Search for the cell housing the specified text and yield its [x, y] center coordinate. 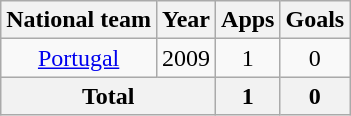
Portugal [79, 58]
National team [79, 20]
Apps [248, 20]
Year [186, 20]
Goals [315, 20]
Total [108, 96]
2009 [186, 58]
